Return [X, Y] of the center of cell containing provided text 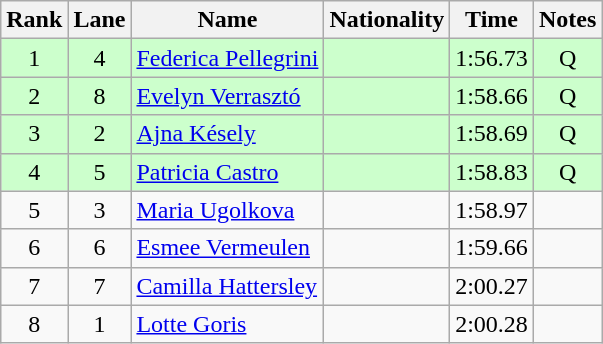
Rank [34, 20]
Camilla Hattersley [228, 286]
Maria Ugolkova [228, 210]
2:00.28 [492, 324]
Esmee Vermeulen [228, 248]
Time [492, 20]
1:58.97 [492, 210]
Patricia Castro [228, 172]
1:59.66 [492, 248]
Lotte Goris [228, 324]
2:00.27 [492, 286]
Lane [100, 20]
Evelyn Verrasztó [228, 96]
1:58.69 [492, 134]
Name [228, 20]
Federica Pellegrini [228, 58]
Ajna Késely [228, 134]
1:58.66 [492, 96]
Notes [567, 20]
1:56.73 [492, 58]
Nationality [387, 20]
1:58.83 [492, 172]
